Detect which cell encompasses the target text, then output its [X, Y] center coordinate. 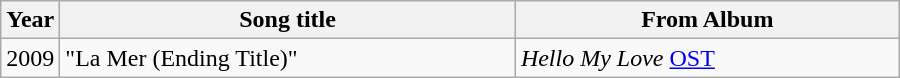
Year [30, 20]
Song title [288, 20]
Hello My Love OST [707, 58]
"La Mer (Ending Title)" [288, 58]
From Album [707, 20]
2009 [30, 58]
